Return the [X, Y] coordinate for the center point of the cell that contains the specified text.  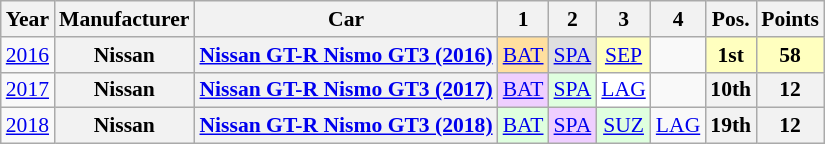
Pos. [730, 19]
SEP [623, 55]
58 [790, 55]
19th [730, 126]
Points [790, 19]
Nissan GT-R Nismo GT3 (2016) [346, 55]
SUZ [623, 126]
1 [524, 19]
2 [573, 19]
2017 [28, 90]
1st [730, 55]
Year [28, 19]
Car [346, 19]
2018 [28, 126]
4 [678, 19]
Nissan GT-R Nismo GT3 (2018) [346, 126]
Nissan GT-R Nismo GT3 (2017) [346, 90]
2016 [28, 55]
10th [730, 90]
Manufacturer [124, 19]
3 [623, 19]
